Identify which cell holds the provided text, then report its (X, Y) central coordinate. 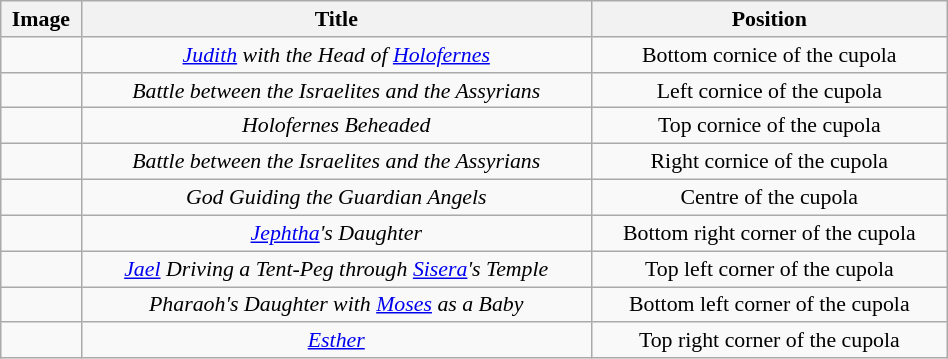
Bottom left corner of the cupola (769, 304)
Top right corner of the cupola (769, 340)
Image (41, 18)
God Guiding the Guardian Angels (336, 197)
Pharaoh's Daughter with Moses as a Baby (336, 304)
Position (769, 18)
Left cornice of the cupola (769, 90)
Esther (336, 340)
Right cornice of the cupola (769, 161)
Judith with the Head of Holofernes (336, 54)
Bottom cornice of the cupola (769, 54)
Holofernes Beheaded (336, 125)
Jephtha's Daughter (336, 233)
Top left corner of the cupola (769, 268)
Bottom right corner of the cupola (769, 233)
Top cornice of the cupola (769, 125)
Title (336, 18)
Centre of the cupola (769, 197)
Jael Driving a Tent-Peg through Sisera's Temple (336, 268)
